Provide the (x, y) coordinate of the cell's center where the given text is located.  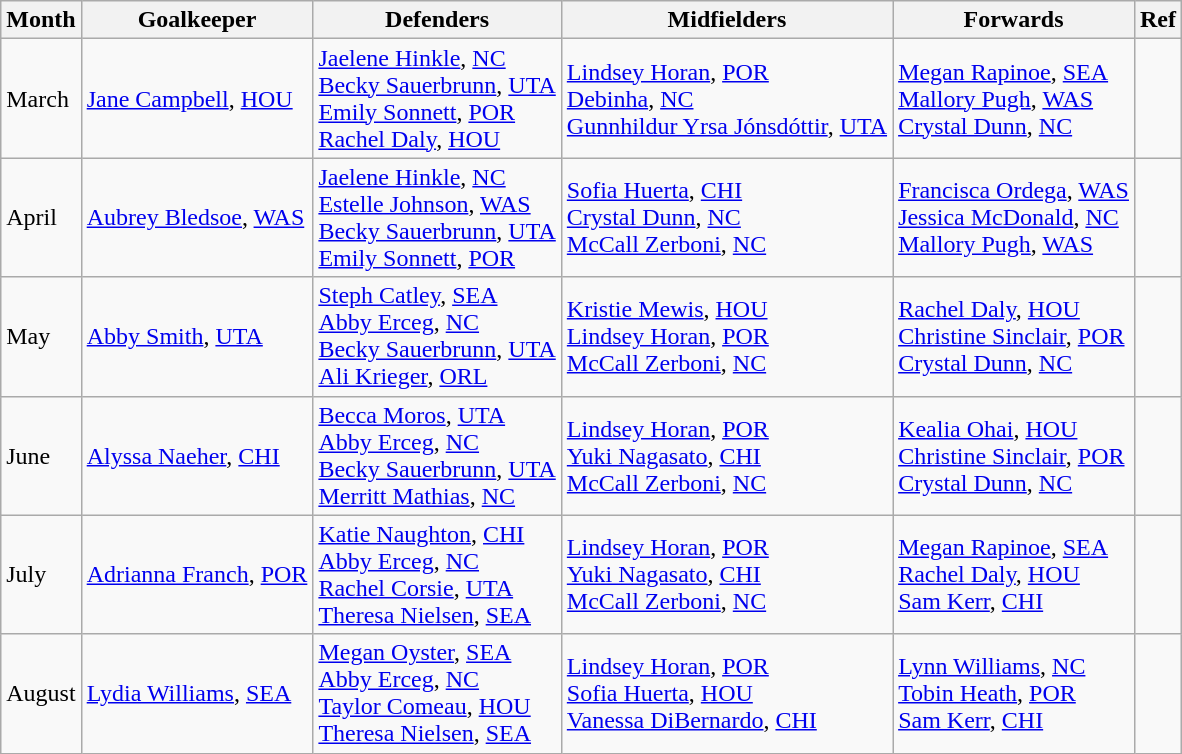
Steph Catley, SEA Abby Erceg, NC Becky Sauerbrunn, UTA Ali Krieger, ORL (437, 336)
Aubrey Bledsoe, WAS (197, 218)
Goalkeeper (197, 20)
Ref (1158, 20)
Jaelene Hinkle, NC Becky Sauerbrunn, UTA Emily Sonnett, POR Rachel Daly, HOU (437, 98)
Midfielders (726, 20)
Alyssa Naeher, CHI (197, 456)
July (41, 574)
Francisca Ordega, WAS Jessica McDonald, NC Mallory Pugh, WAS (1014, 218)
Adrianna Franch, POR (197, 574)
Rachel Daly, HOU Christine Sinclair, POR Crystal Dunn, NC (1014, 336)
Defenders (437, 20)
Lydia Williams, SEA (197, 694)
Lindsey Horan, POR Sofia Huerta, HOU Vanessa DiBernardo, CHI (726, 694)
Sofia Huerta, CHI Crystal Dunn, NC McCall Zerboni, NC (726, 218)
May (41, 336)
Abby Smith, UTA (197, 336)
Katie Naughton, CHI Abby Erceg, NC Rachel Corsie, UTA Theresa Nielsen, SEA (437, 574)
Megan Rapinoe, SEA Mallory Pugh, WAS Crystal Dunn, NC (1014, 98)
Forwards (1014, 20)
Kristie Mewis, HOU Lindsey Horan, POR McCall Zerboni, NC (726, 336)
Megan Oyster, SEA Abby Erceg, NC Taylor Comeau, HOU Theresa Nielsen, SEA (437, 694)
March (41, 98)
June (41, 456)
Jane Campbell, HOU (197, 98)
Becca Moros, UTA Abby Erceg, NC Becky Sauerbrunn, UTA Merritt Mathias, NC (437, 456)
Jaelene Hinkle, NC Estelle Johnson, WAS Becky Sauerbrunn, UTA Emily Sonnett, POR (437, 218)
Megan Rapinoe, SEA Rachel Daly, HOU Sam Kerr, CHI (1014, 574)
Lindsey Horan, POR Debinha, NC Gunnhildur Yrsa Jónsdóttir, UTA (726, 98)
Lynn Williams, NC Tobin Heath, POR Sam Kerr, CHI (1014, 694)
August (41, 694)
Month (41, 20)
April (41, 218)
Kealia Ohai, HOU Christine Sinclair, POR Crystal Dunn, NC (1014, 456)
